Capture the cell that displays the provided text and extract its [X, Y] central coordinate. 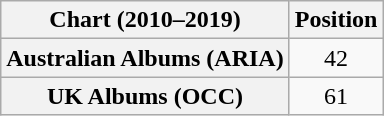
Chart (2010–2019) [145, 20]
Position [336, 20]
UK Albums (OCC) [145, 96]
61 [336, 96]
Australian Albums (ARIA) [145, 58]
42 [336, 58]
